Determine the [x, y] coordinate at the center of the cell enclosing the given text.  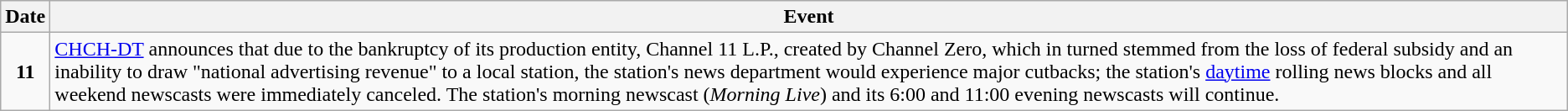
Date [25, 17]
11 [25, 71]
Event [809, 17]
